Scan for the cell matching the given text and deliver its [x, y] coordinate at center. 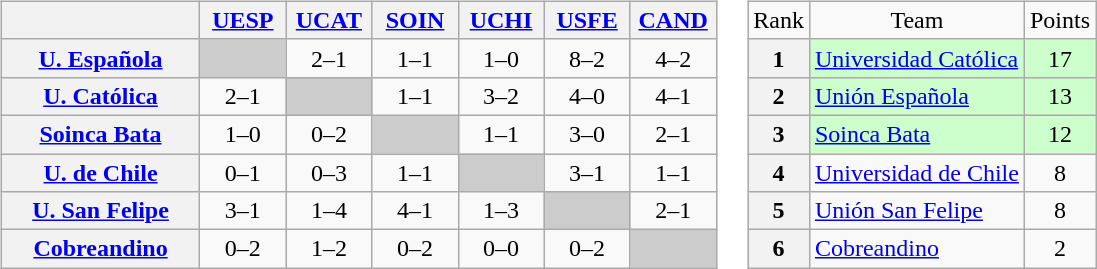
1 [779, 58]
USFE [587, 20]
4–0 [587, 96]
Points [1060, 20]
U. de Chile [100, 173]
Team [916, 20]
12 [1060, 134]
UCAT [329, 20]
UCHI [501, 20]
Universidad de Chile [916, 173]
1–4 [329, 211]
1–2 [329, 249]
6 [779, 249]
Unión San Felipe [916, 211]
4 [779, 173]
Rank [779, 20]
3–2 [501, 96]
Unión Española [916, 96]
4–2 [673, 58]
CAND [673, 20]
UESP [243, 20]
3 [779, 134]
0–0 [501, 249]
0–3 [329, 173]
Universidad Católica [916, 58]
5 [779, 211]
SOIN [415, 20]
U. San Felipe [100, 211]
8–2 [587, 58]
13 [1060, 96]
1–3 [501, 211]
3–0 [587, 134]
17 [1060, 58]
0–1 [243, 173]
U. Española [100, 58]
U. Católica [100, 96]
